Output the (x, y) coordinate of the center of the cell containing the given text.  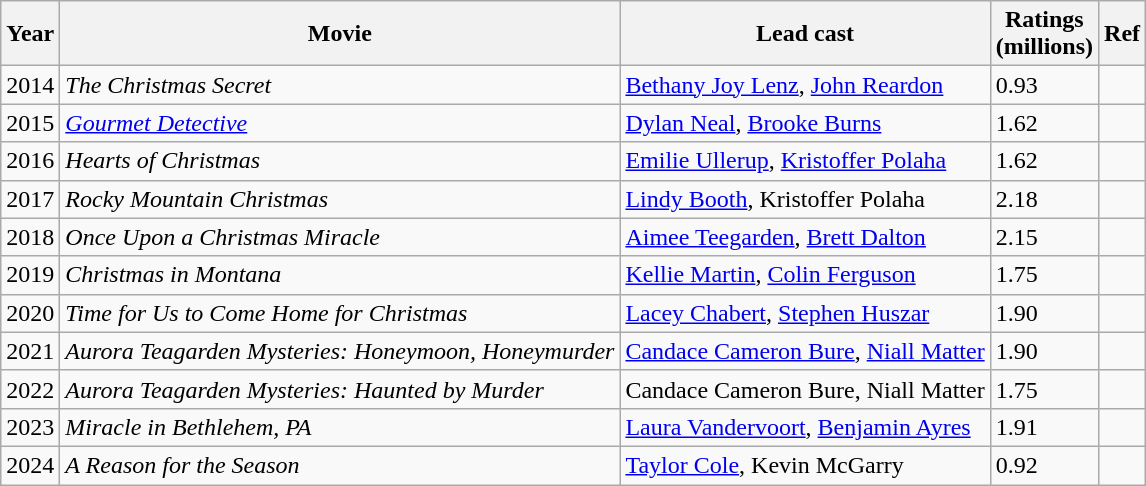
2021 (30, 351)
Once Upon a Christmas Miracle (340, 237)
0.92 (1044, 465)
A Reason for the Season (340, 465)
2022 (30, 389)
2017 (30, 199)
2.18 (1044, 199)
2018 (30, 237)
Kellie Martin, Colin Ferguson (805, 275)
2019 (30, 275)
Ref (1122, 34)
2024 (30, 465)
Aimee Teegarden, Brett Dalton (805, 237)
2015 (30, 123)
2023 (30, 427)
Time for Us to Come Home for Christmas (340, 313)
Lacey Chabert, Stephen Huszar (805, 313)
Aurora Teagarden Mysteries: Honeymoon, Honeymurder (340, 351)
Aurora Teagarden Mysteries: Haunted by Murder (340, 389)
Lead cast (805, 34)
Taylor Cole, Kevin McGarry (805, 465)
2.15 (1044, 237)
1.91 (1044, 427)
0.93 (1044, 85)
Bethany Joy Lenz, John Reardon (805, 85)
Lindy Booth, Kristoffer Polaha (805, 199)
Ratings(millions) (1044, 34)
Dylan Neal, Brooke Burns (805, 123)
2016 (30, 161)
Laura Vandervoort, Benjamin Ayres (805, 427)
Rocky Mountain Christmas (340, 199)
Movie (340, 34)
Christmas in Montana (340, 275)
The Christmas Secret (340, 85)
Year (30, 34)
Miracle in Bethlehem, PA (340, 427)
2020 (30, 313)
Emilie Ullerup, Kristoffer Polaha (805, 161)
2014 (30, 85)
Gourmet Detective (340, 123)
Hearts of Christmas (340, 161)
